Capture the cell that displays the provided text and extract its [X, Y] central coordinate. 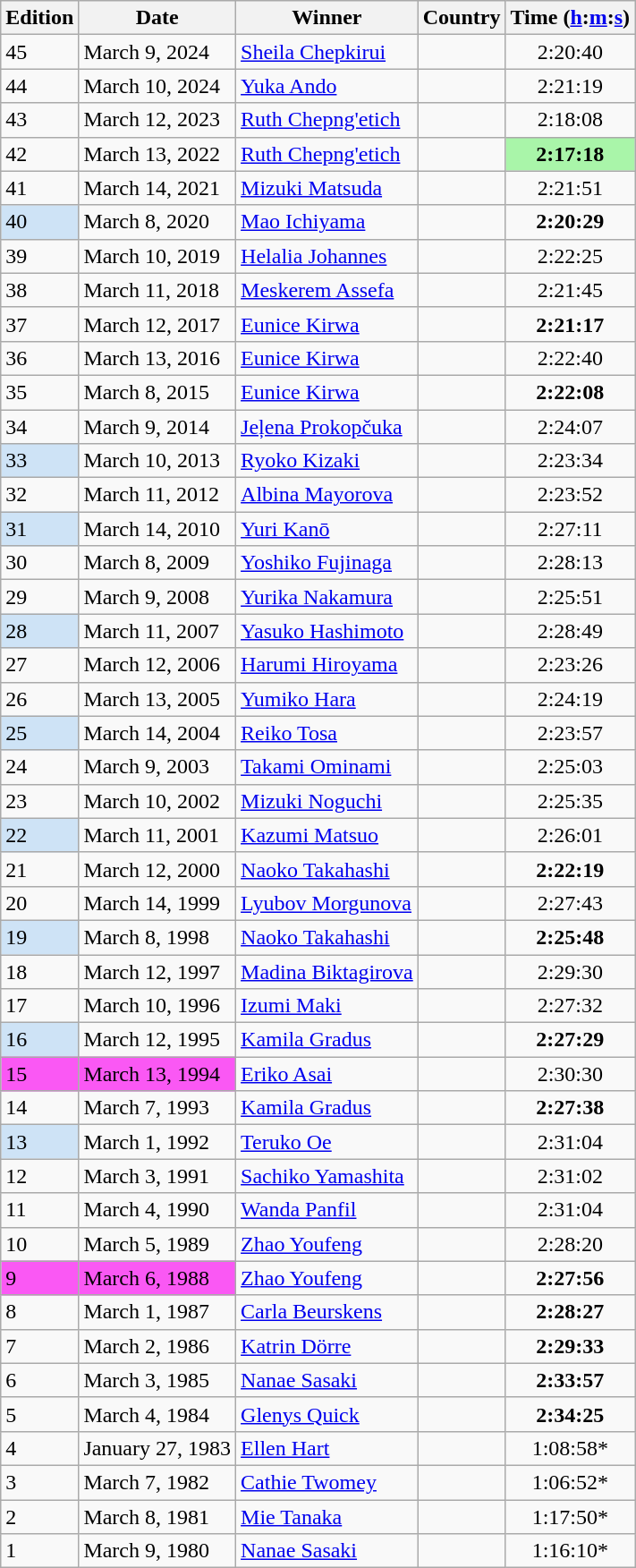
16 [39, 1040]
Lyubov Morgunova [327, 903]
2:23:57 [571, 733]
39 [39, 256]
2:29:33 [571, 1346]
March 8, 2020 [157, 222]
March 12, 2017 [157, 324]
2:22:25 [571, 256]
2:27:29 [571, 1040]
March 3, 1991 [157, 1176]
March 9, 2008 [157, 597]
45 [39, 52]
Teruko Oe [327, 1142]
March 10, 2024 [157, 86]
42 [39, 154]
Yuka Ando [327, 86]
Reiko Tosa [327, 733]
37 [39, 324]
2:27:56 [571, 1278]
2:34:25 [571, 1414]
40 [39, 222]
Yurika Nakamura [327, 597]
March 7, 1993 [157, 1108]
2:22:08 [571, 392]
Izumi Maki [327, 1006]
March 11, 2001 [157, 835]
Eriko Asai [327, 1074]
Time (h:m:s) [571, 18]
5 [39, 1414]
2:20:40 [571, 52]
Harumi Hiroyama [327, 665]
Takami Ominami [327, 767]
March 6, 1988 [157, 1278]
March 13, 1994 [157, 1074]
2:24:19 [571, 699]
March 10, 1996 [157, 1006]
Yasuko Hashimoto [327, 631]
25 [39, 733]
March 13, 2005 [157, 699]
March 4, 1990 [157, 1210]
March 11, 2012 [157, 495]
2:18:08 [571, 120]
March 12, 1995 [157, 1040]
March 12, 1997 [157, 971]
March 11, 2018 [157, 290]
31 [39, 529]
March 12, 2006 [157, 665]
2:21:19 [571, 86]
2:22:19 [571, 869]
22 [39, 835]
March 9, 2003 [157, 767]
March 8, 2009 [157, 563]
8 [39, 1312]
30 [39, 563]
2:28:13 [571, 563]
17 [39, 1006]
Mizuki Noguchi [327, 801]
12 [39, 1176]
March 14, 2004 [157, 733]
March 14, 2010 [157, 529]
Sheila Chepkirui [327, 52]
2:25:35 [571, 801]
29 [39, 597]
7 [39, 1346]
Winner [327, 18]
Mie Tanaka [327, 1517]
2:28:27 [571, 1312]
43 [39, 120]
28 [39, 631]
March 10, 2019 [157, 256]
2:27:32 [571, 1006]
March 1, 1992 [157, 1142]
March 2, 1986 [157, 1346]
32 [39, 495]
2:33:57 [571, 1380]
35 [39, 392]
19 [39, 937]
Ellen Hart [327, 1448]
March 9, 2014 [157, 427]
1:08:58* [571, 1448]
21 [39, 869]
6 [39, 1380]
Wanda Panfil [327, 1210]
2:27:11 [571, 529]
March 12, 2023 [157, 120]
Mizuki Matsuda [327, 188]
March 9, 1980 [157, 1551]
2 [39, 1517]
2:31:02 [571, 1176]
2:25:03 [571, 767]
2:25:51 [571, 597]
Yoshiko Fujinaga [327, 563]
2:25:48 [571, 937]
26 [39, 699]
4 [39, 1448]
44 [39, 86]
Ryoko Kizaki [327, 461]
2:22:40 [571, 358]
Mao Ichiyama [327, 222]
Helalia Johannes [327, 256]
March 4, 1984 [157, 1414]
Country [462, 18]
14 [39, 1108]
Date [157, 18]
March 11, 2007 [157, 631]
36 [39, 358]
10 [39, 1244]
2:30:30 [571, 1074]
March 8, 2015 [157, 392]
2:23:52 [571, 495]
20 [39, 903]
March 8, 1998 [157, 937]
2:21:45 [571, 290]
Madina Biktagirova [327, 971]
2:24:07 [571, 427]
1:17:50* [571, 1517]
24 [39, 767]
15 [39, 1074]
18 [39, 971]
Carla Beurskens [327, 1312]
March 8, 1981 [157, 1517]
41 [39, 188]
Albina Mayorova [327, 495]
Jeļena Prokopčuka [327, 427]
Edition [39, 18]
2:23:26 [571, 665]
March 10, 2002 [157, 801]
Sachiko Yamashita [327, 1176]
March 13, 2016 [157, 358]
March 14, 2021 [157, 188]
March 12, 2000 [157, 869]
March 7, 1982 [157, 1482]
38 [39, 290]
9 [39, 1278]
1:06:52* [571, 1482]
Yumiko Hara [327, 699]
27 [39, 665]
March 9, 2024 [157, 52]
March 13, 2022 [157, 154]
January 27, 1983 [157, 1448]
2:17:18 [571, 154]
2:23:34 [571, 461]
2:21:17 [571, 324]
March 1, 1987 [157, 1312]
1 [39, 1551]
2:20:29 [571, 222]
Meskerem Assefa [327, 290]
2:27:43 [571, 903]
2:28:49 [571, 631]
3 [39, 1482]
23 [39, 801]
Kazumi Matsuo [327, 835]
Cathie Twomey [327, 1482]
11 [39, 1210]
Glenys Quick [327, 1414]
2:27:38 [571, 1108]
33 [39, 461]
March 10, 2013 [157, 461]
2:26:01 [571, 835]
March 3, 1985 [157, 1380]
Yuri Kanō [327, 529]
2:28:20 [571, 1244]
2:21:51 [571, 188]
March 14, 1999 [157, 903]
34 [39, 427]
13 [39, 1142]
March 5, 1989 [157, 1244]
2:29:30 [571, 971]
Katrin Dörre [327, 1346]
1:16:10* [571, 1551]
